Find where the given text appears and provide that cell's center as [X, Y] coordinate. 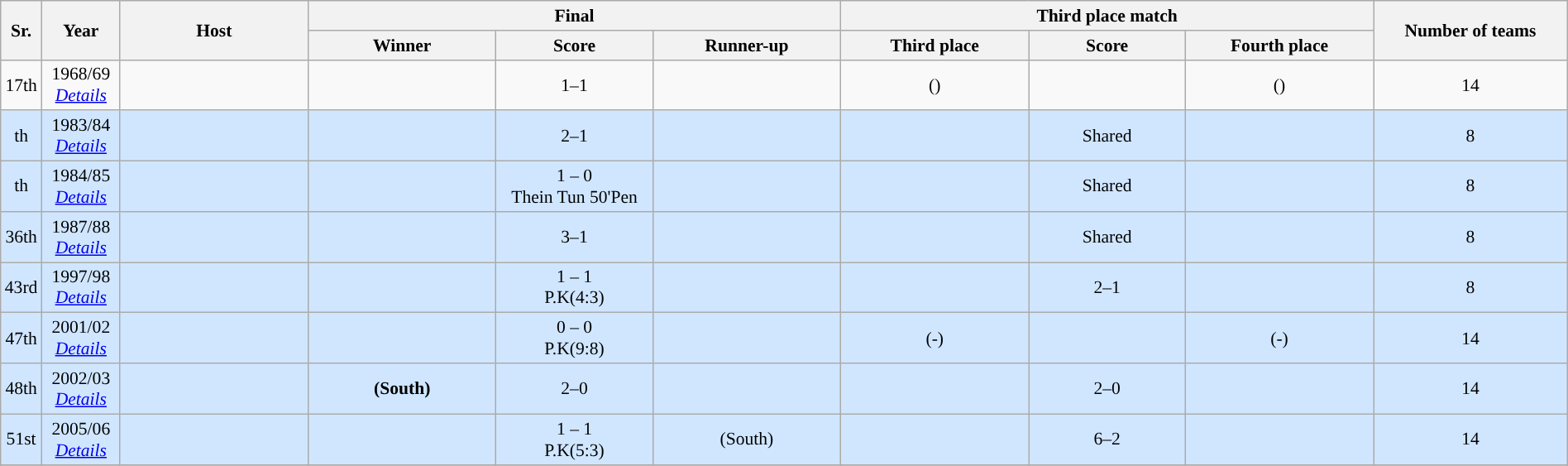
1 – 1P.K(4:3) [574, 288]
51st [22, 439]
17th [22, 84]
1968/69 Details [81, 84]
Third place match [1107, 16]
Winner [402, 46]
0 – 0P.K(9:8) [574, 338]
Host [213, 30]
Year [81, 30]
Third place [935, 46]
2001/02 Details [81, 338]
Fourth place [1279, 46]
Number of teams [1470, 30]
6–2 [1107, 439]
3–1 [574, 237]
1 – 1P.K(5:3) [574, 439]
Sr. [22, 30]
47th [22, 338]
2002/03 Details [81, 389]
1 – 0 Thein Tun 50'Pen [574, 187]
1–1 [574, 84]
Runner-up [746, 46]
43rd [22, 288]
1997/98 Details [81, 288]
Final [574, 16]
36th [22, 237]
1984/85 Details [81, 187]
1987/88 Details [81, 237]
1983/84 Details [81, 136]
48th [22, 389]
2005/06 Details [81, 439]
